For the text-containing cell, return its midpoint in (x, y) coordinate format. 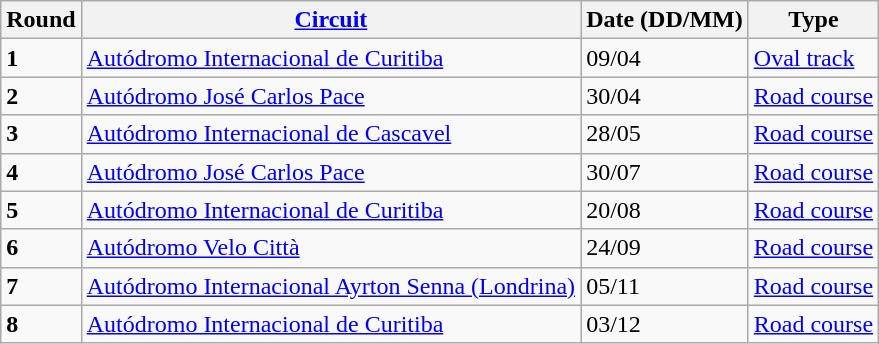
7 (41, 286)
20/08 (665, 210)
2 (41, 96)
1 (41, 58)
Autódromo Internacional Ayrton Senna (Londrina) (330, 286)
Type (813, 20)
24/09 (665, 248)
09/04 (665, 58)
6 (41, 248)
Date (DD/MM) (665, 20)
Circuit (330, 20)
03/12 (665, 324)
8 (41, 324)
Autódromo Internacional de Cascavel (330, 134)
30/07 (665, 172)
Autódromo Velo Città (330, 248)
28/05 (665, 134)
05/11 (665, 286)
30/04 (665, 96)
Round (41, 20)
Oval track (813, 58)
5 (41, 210)
3 (41, 134)
4 (41, 172)
